Search for the cell housing the specified text and yield its (x, y) center coordinate. 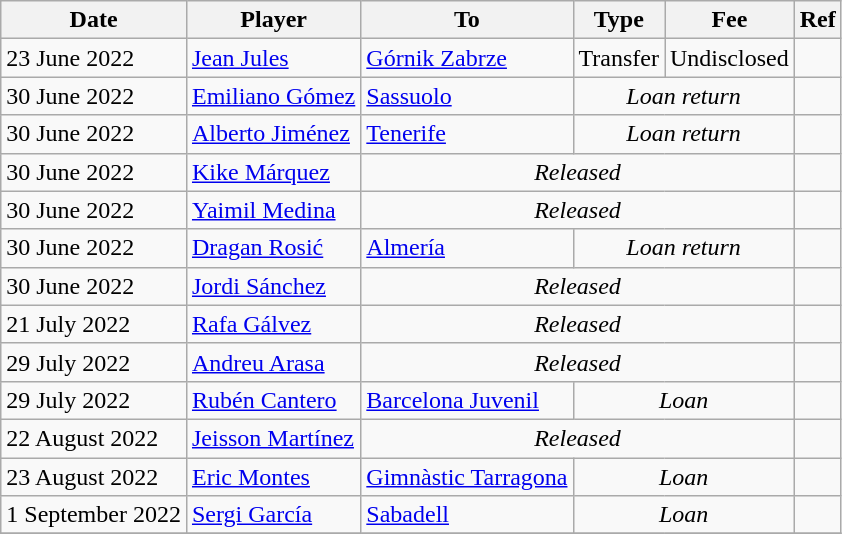
23 August 2022 (94, 477)
Eric Montes (273, 477)
To (467, 20)
Rubén Cantero (273, 400)
Barcelona Juvenil (467, 400)
Gimnàstic Tarragona (467, 477)
Undisclosed (729, 58)
Jean Jules (273, 58)
22 August 2022 (94, 438)
Ref (818, 20)
Date (94, 20)
23 June 2022 (94, 58)
Type (619, 20)
Transfer (619, 58)
Alberto Jiménez (273, 134)
Dragan Rosić (273, 248)
Górnik Zabrze (467, 58)
Kike Márquez (273, 172)
Tenerife (467, 134)
Player (273, 20)
Rafa Gálvez (273, 324)
21 July 2022 (94, 324)
Jordi Sánchez (273, 286)
Andreu Arasa (273, 362)
Almería (467, 248)
Emiliano Gómez (273, 96)
Sabadell (467, 515)
Sassuolo (467, 96)
1 September 2022 (94, 515)
Fee (729, 20)
Jeisson Martínez (273, 438)
Yaimil Medina (273, 210)
Sergi García (273, 515)
